Pinpoint the cell where the given text exists, returning its (X, Y) midpoint coordinate. 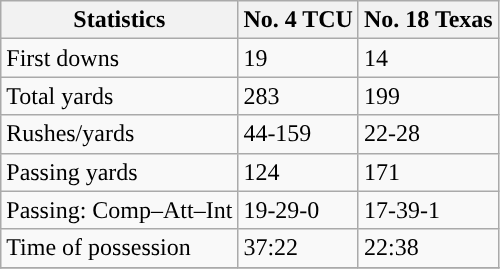
First downs (120, 58)
44-159 (298, 134)
22:38 (428, 248)
22-28 (428, 134)
Total yards (120, 96)
19-29-0 (298, 210)
Time of possession (120, 248)
124 (298, 172)
199 (428, 96)
37:22 (298, 248)
171 (428, 172)
Rushes/yards (120, 134)
Passing yards (120, 172)
Passing: Comp–Att–Int (120, 210)
19 (298, 58)
14 (428, 58)
No. 4 TCU (298, 20)
Statistics (120, 20)
17-39-1 (428, 210)
No. 18 Texas (428, 20)
283 (298, 96)
